For the text-containing cell, return its midpoint in [X, Y] coordinate format. 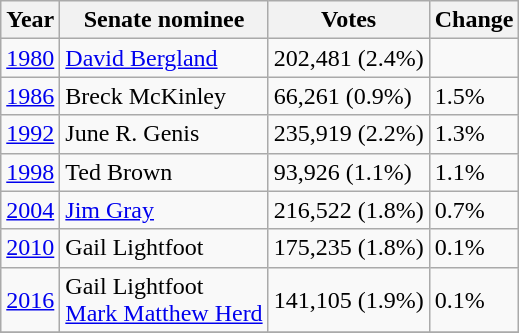
June R. Genis [164, 134]
Gail LightfootMark Matthew Herd [164, 300]
1.1% [474, 172]
235,919 (2.2%) [348, 134]
2016 [30, 300]
175,235 (1.8%) [348, 248]
1.3% [474, 134]
Gail Lightfoot [164, 248]
2010 [30, 248]
1998 [30, 172]
1980 [30, 58]
202,481 (2.4%) [348, 58]
1992 [30, 134]
1986 [30, 96]
Breck McKinley [164, 96]
0.7% [474, 210]
Change [474, 20]
Votes [348, 20]
Year [30, 20]
Senate nominee [164, 20]
2004 [30, 210]
Jim Gray [164, 210]
216,522 (1.8%) [348, 210]
Ted Brown [164, 172]
93,926 (1.1%) [348, 172]
66,261 (0.9%) [348, 96]
David Bergland [164, 58]
1.5% [474, 96]
141,105 (1.9%) [348, 300]
